Provide the (x, y) coordinate of the cell's center where the given text is located.  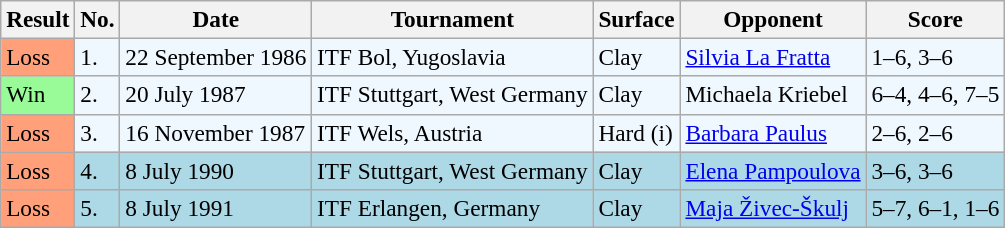
Silvia La Fratta (773, 57)
Michaela Kriebel (773, 95)
No. (98, 19)
Opponent (773, 19)
Tournament (452, 19)
6–4, 4–6, 7–5 (936, 95)
16 November 1987 (216, 133)
Date (216, 19)
Barbara Paulus (773, 133)
8 July 1991 (216, 208)
Maja Živec-Škulj (773, 208)
Score (936, 19)
4. (98, 170)
20 July 1987 (216, 95)
ITF Erlangen, Germany (452, 208)
2–6, 2–6 (936, 133)
5. (98, 208)
Win (38, 95)
Surface (636, 19)
3. (98, 133)
1. (98, 57)
Result (38, 19)
Elena Pampoulova (773, 170)
3–6, 3–6 (936, 170)
8 July 1990 (216, 170)
ITF Bol, Yugoslavia (452, 57)
1–6, 3–6 (936, 57)
2. (98, 95)
22 September 1986 (216, 57)
ITF Wels, Austria (452, 133)
5–7, 6–1, 1–6 (936, 208)
Hard (i) (636, 133)
